For the text-containing cell, return its midpoint in [X, Y] coordinate format. 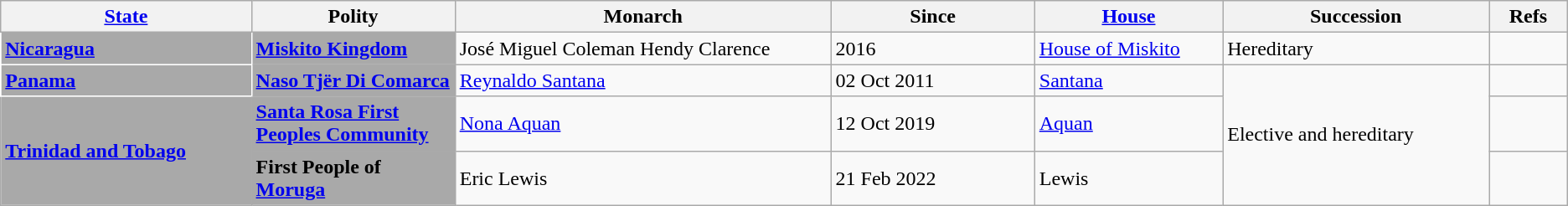
Naso Tjër Di Comarca [353, 80]
02 Oct 2011 [933, 80]
Trinidad and Tobago [126, 151]
State [126, 17]
Panama [126, 80]
House [1128, 17]
Lewis [1128, 178]
Monarch [643, 17]
Reynaldo Santana [643, 80]
José Miguel Coleman Hendy Clarence [643, 49]
Since [933, 17]
Nona Aquan [643, 124]
House of Miskito [1128, 49]
Polity [353, 17]
Succession [1356, 17]
First People of Moruga [353, 178]
Eric Lewis [643, 178]
Miskito Kingdom [353, 49]
Elective and hereditary [1356, 135]
Nicaragua [126, 49]
Hereditary [1356, 49]
Aquan [1128, 124]
Refs [1529, 17]
21 Feb 2022 [933, 178]
Santa Rosa First Peoples Community [353, 124]
Santana [1128, 80]
2016 [933, 49]
12 Oct 2019 [933, 124]
